Provide the [x, y] coordinate of the cell's center where the given text is located.  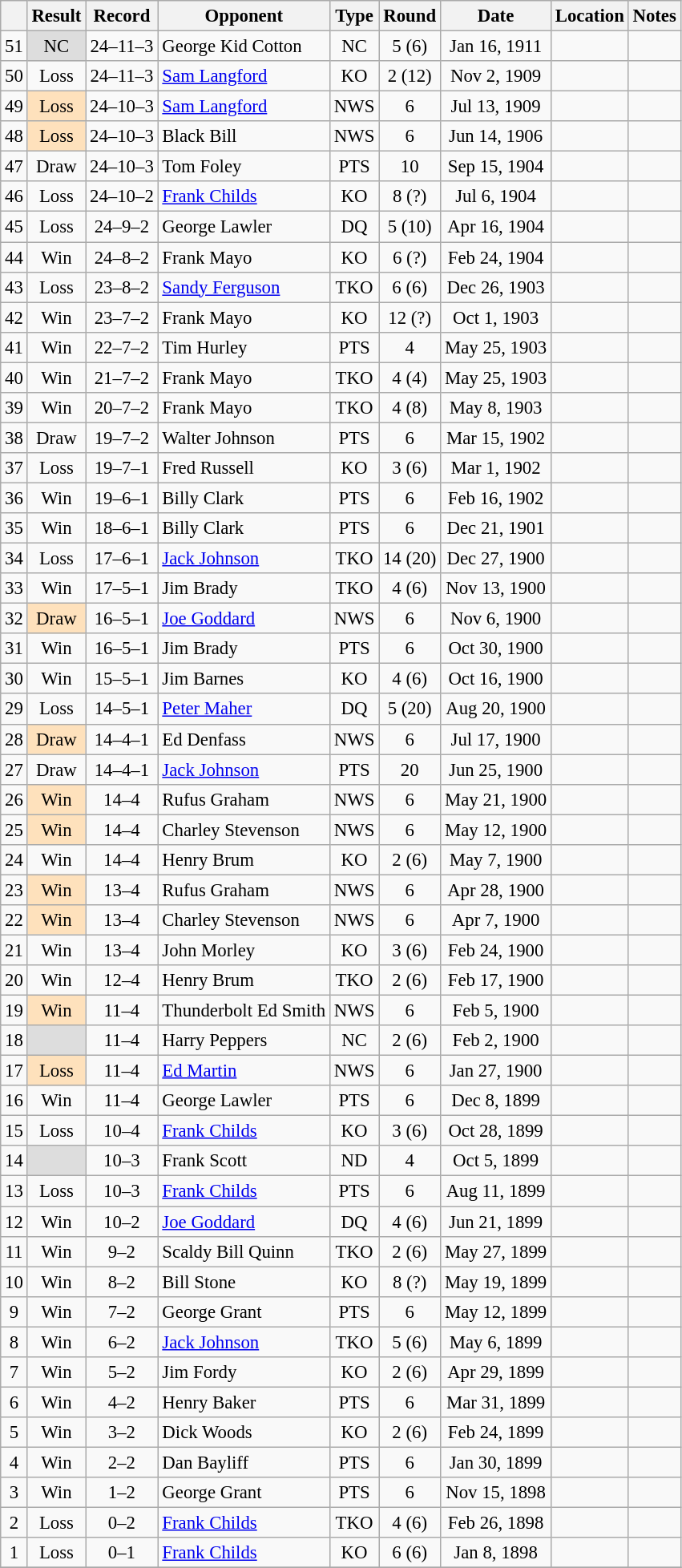
20–7–2 [122, 408]
Apr 28, 1900 [496, 890]
10–4 [122, 1131]
Nov 6, 1900 [496, 619]
Frank Scott [244, 1162]
43 [14, 287]
Jim Barnes [244, 679]
Harry Peppers [244, 1041]
19–6–1 [122, 498]
33 [14, 588]
19–7–2 [122, 438]
Oct 1, 1903 [496, 317]
29 [14, 709]
51 [14, 46]
34 [14, 559]
12 [14, 1222]
May 8, 1903 [496, 408]
Type [354, 16]
2 [14, 1523]
Oct 28, 1899 [496, 1131]
26 [14, 799]
1–2 [122, 1493]
7 [14, 1372]
Ed Martin [244, 1071]
36 [14, 498]
Dec 21, 1901 [496, 528]
Feb 16, 1902 [496, 498]
Mar 15, 1902 [496, 438]
1 [14, 1553]
May 6, 1899 [496, 1342]
0–2 [122, 1523]
Jul 13, 1909 [496, 107]
50 [14, 76]
Ed Denfass [244, 739]
Jan 30, 1899 [496, 1462]
Mar 31, 1899 [496, 1402]
24–8–2 [122, 257]
Notes [654, 16]
14 (20) [410, 559]
Oct 5, 1899 [496, 1162]
Jun 14, 1906 [496, 136]
18 [14, 1041]
39 [14, 408]
Record [122, 16]
May 7, 1900 [496, 860]
47 [14, 167]
Feb 26, 1898 [496, 1523]
32 [14, 619]
16 [14, 1101]
Tim Hurley [244, 347]
17–6–1 [122, 559]
Nov 15, 1898 [496, 1493]
19–7–1 [122, 468]
Walter Johnson [244, 438]
18–6–1 [122, 528]
2–2 [122, 1462]
Tom Foley [244, 167]
42 [14, 317]
Peter Maher [244, 709]
Apr 16, 1904 [496, 227]
23–7–2 [122, 317]
Sep 15, 1904 [496, 167]
22–7–2 [122, 347]
12 (?) [410, 317]
9–2 [122, 1251]
Apr 7, 1900 [496, 920]
Black Bill [244, 136]
23–8–2 [122, 287]
Jul 6, 1904 [496, 196]
24–9–2 [122, 227]
May 12, 1900 [496, 830]
17–5–1 [122, 588]
31 [14, 649]
John Morley [244, 950]
48 [14, 136]
May 27, 1899 [496, 1251]
Jul 17, 1900 [496, 739]
40 [14, 378]
Feb 17, 1900 [496, 980]
24 [14, 860]
6–2 [122, 1342]
Date [496, 16]
19 [14, 1011]
14 [14, 1162]
Dec 8, 1899 [496, 1101]
Oct 30, 1900 [496, 649]
Location [590, 16]
12–4 [122, 980]
Oct 16, 1900 [496, 679]
4 (4) [410, 378]
Feb 24, 1900 [496, 950]
22 [14, 920]
30 [14, 679]
46 [14, 196]
15–5–1 [122, 679]
25 [14, 830]
Result [56, 16]
7–2 [122, 1311]
49 [14, 107]
5 (20) [410, 709]
10–2 [122, 1222]
37 [14, 468]
28 [14, 739]
George Kid Cotton [244, 46]
13 [14, 1191]
Scaldy Bill Quinn [244, 1251]
May 12, 1899 [496, 1311]
Mar 1, 1902 [496, 468]
15 [14, 1131]
Jan 8, 1898 [496, 1553]
Henry Baker [244, 1402]
Opponent [244, 16]
ND [354, 1162]
3 [14, 1493]
Feb 24, 1899 [496, 1433]
11 [14, 1251]
Jun 25, 1900 [496, 770]
Dick Woods [244, 1433]
Apr 29, 1899 [496, 1372]
Nov 13, 1900 [496, 588]
21 [14, 950]
Jun 21, 1899 [496, 1222]
Feb 24, 1904 [496, 257]
23 [14, 890]
Aug 20, 1900 [496, 709]
38 [14, 438]
5–2 [122, 1372]
4–2 [122, 1402]
5 [14, 1433]
Thunderbolt Ed Smith [244, 1011]
Jim Fordy [244, 1372]
24–10–2 [122, 196]
Aug 11, 1899 [496, 1191]
Feb 5, 1900 [496, 1011]
Dec 26, 1903 [496, 287]
Dec 27, 1900 [496, 559]
3–2 [122, 1433]
0–1 [122, 1553]
2 (12) [410, 76]
17 [14, 1071]
4 (8) [410, 408]
Fred Russell [244, 468]
44 [14, 257]
Dan Bayliff [244, 1462]
5 (10) [410, 227]
Bill Stone [244, 1282]
Jan 27, 1900 [496, 1071]
14–5–1 [122, 709]
8–2 [122, 1282]
21–7–2 [122, 378]
8 [14, 1342]
Feb 2, 1900 [496, 1041]
41 [14, 347]
Round [410, 16]
45 [14, 227]
May 21, 1900 [496, 799]
6 (?) [410, 257]
9 [14, 1311]
May 19, 1899 [496, 1282]
27 [14, 770]
35 [14, 528]
Nov 2, 1909 [496, 76]
Jan 16, 1911 [496, 46]
Sandy Ferguson [244, 287]
